Return the (x, y) coordinate for the center point of the cell that contains the specified text.  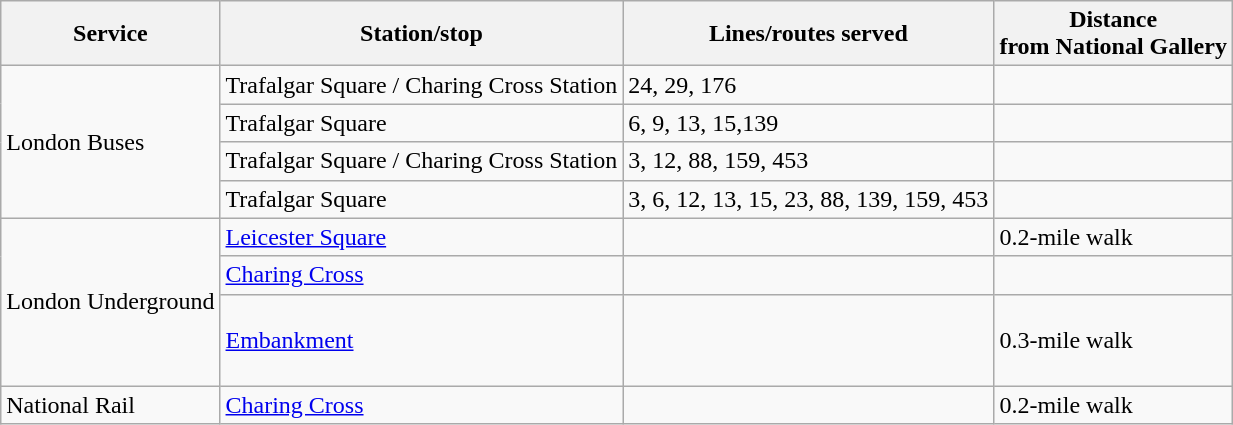
24, 29, 176 (808, 85)
6, 9, 13, 15,139 (808, 123)
National Rail (110, 405)
0.3-mile walk (1114, 340)
Service (110, 34)
Embankment (422, 340)
Leicester Square (422, 237)
3, 6, 12, 13, 15, 23, 88, 139, 159, 453 (808, 199)
3, 12, 88, 159, 453 (808, 161)
London Underground (110, 302)
Lines/routes served (808, 34)
London Buses (110, 142)
Distancefrom National Gallery (1114, 34)
Station/stop (422, 34)
